Return [x, y] of the center of cell containing provided text 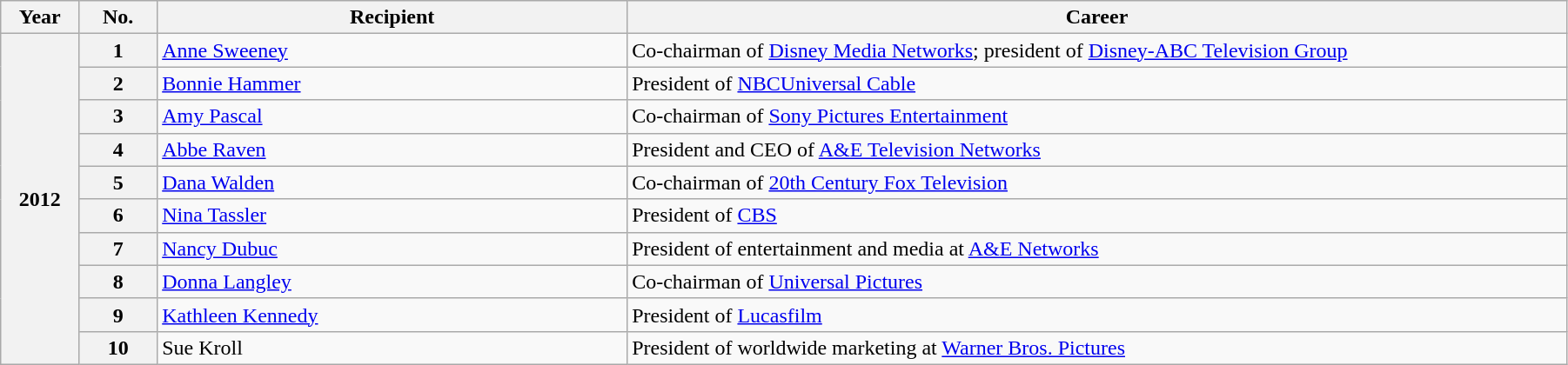
Co-chairman of Universal Pictures [1097, 282]
9 [118, 315]
8 [118, 282]
President of entertainment and media at A&E Networks [1097, 249]
2012 [40, 200]
Dana Walden [392, 182]
Sue Kroll [392, 348]
President and CEO of A&E Television Networks [1097, 149]
Co-chairman of Disney Media Networks; president of Disney-ABC Television Group [1097, 50]
Year [40, 17]
7 [118, 249]
Donna Langley [392, 282]
Amy Pascal [392, 116]
1 [118, 50]
Abbe Raven [392, 149]
Recipient [392, 17]
President of Lucasfilm [1097, 315]
Co-chairman of Sony Pictures Entertainment [1097, 116]
Co-chairman of 20th Century Fox Television [1097, 182]
Bonnie Hammer [392, 83]
Nina Tassler [392, 216]
President of worldwide marketing at Warner Bros. Pictures [1097, 348]
6 [118, 216]
Nancy Dubuc [392, 249]
10 [118, 348]
3 [118, 116]
Anne Sweeney [392, 50]
Career [1097, 17]
4 [118, 149]
5 [118, 182]
President of NBCUniversal Cable [1097, 83]
2 [118, 83]
President of CBS [1097, 216]
Kathleen Kennedy [392, 315]
No. [118, 17]
